For the text-containing cell, return its midpoint in (X, Y) coordinate format. 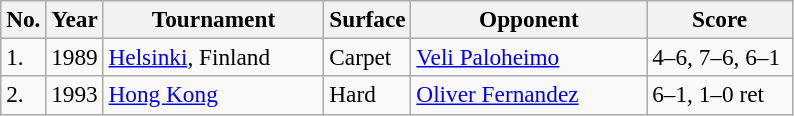
Surface (368, 19)
Opponent (529, 19)
4–6, 7–6, 6–1 (720, 57)
6–1, 1–0 ret (720, 95)
Year (74, 19)
2. (24, 95)
1993 (74, 95)
Tournament (214, 19)
No. (24, 19)
Helsinki, Finland (214, 57)
Carpet (368, 57)
1989 (74, 57)
Hong Kong (214, 95)
1. (24, 57)
Hard (368, 95)
Veli Paloheimo (529, 57)
Score (720, 19)
Oliver Fernandez (529, 95)
